Scan for the cell matching the given text and deliver its [X, Y] coordinate at center. 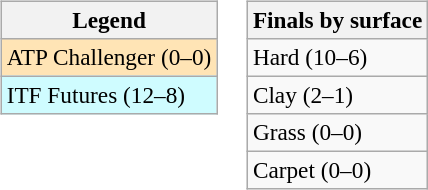
Clay (2–1) [337, 95]
ITF Futures (12–8) [108, 95]
Finals by surface [337, 20]
Legend [108, 20]
Grass (0–0) [337, 133]
Carpet (0–0) [337, 171]
ATP Challenger (0–0) [108, 57]
Hard (10–6) [337, 57]
